Extract the [x, y] coordinate from the center of the cell holding the provided text.  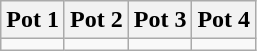
Pot 2 [96, 20]
Pot 4 [224, 20]
Pot 3 [160, 20]
Pot 1 [33, 20]
